Capture the cell that displays the provided text and extract its [x, y] central coordinate. 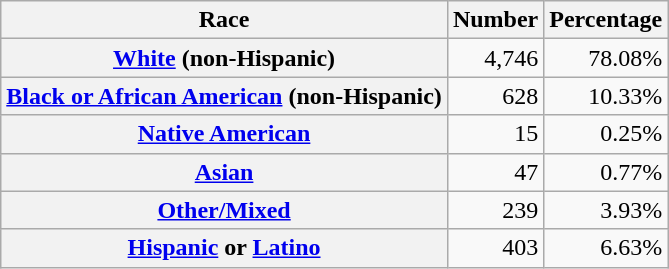
Native American [224, 134]
Number [495, 20]
Hispanic or Latino [224, 248]
0.25% [606, 134]
6.63% [606, 248]
Other/Mixed [224, 210]
15 [495, 134]
4,746 [495, 58]
78.08% [606, 58]
Black or African American (non-Hispanic) [224, 96]
Percentage [606, 20]
Asian [224, 172]
Race [224, 20]
628 [495, 96]
0.77% [606, 172]
239 [495, 210]
10.33% [606, 96]
3.93% [606, 210]
47 [495, 172]
White (non-Hispanic) [224, 58]
403 [495, 248]
